Detect which cell encompasses the target text, then output its [X, Y] center coordinate. 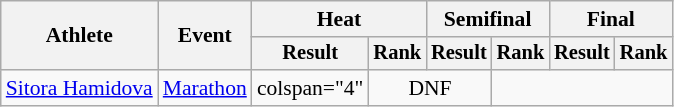
Semifinal [488, 19]
colspan="4" [310, 88]
Event [205, 36]
Athlete [80, 36]
Heat [339, 19]
Final [610, 19]
Marathon [205, 88]
DNF [430, 88]
Sitora Hamidova [80, 88]
